Provide the [x, y] coordinate of the cell's center where the given text is located.  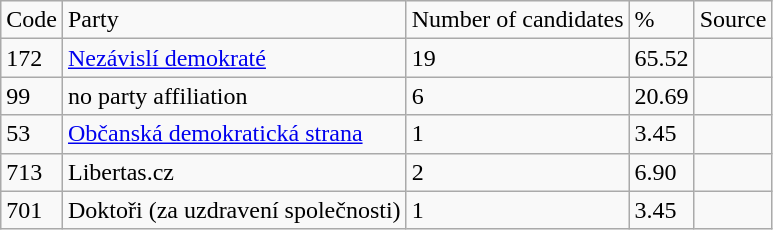
2 [518, 172]
Code [32, 20]
no party affiliation [234, 96]
6 [518, 96]
Nezávislí demokraté [234, 58]
Občanská demokratická strana [234, 134]
Doktoři (za uzdravení společnosti) [234, 210]
53 [32, 134]
Libertas.cz [234, 172]
Party [234, 20]
65.52 [662, 58]
Number of candidates [518, 20]
172 [32, 58]
19 [518, 58]
6.90 [662, 172]
% [662, 20]
701 [32, 210]
Source [733, 20]
713 [32, 172]
20.69 [662, 96]
99 [32, 96]
